Return [x, y] of the center of cell containing provided text 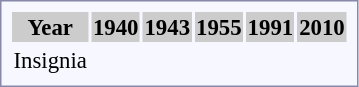
1940 [116, 27]
1955 [220, 27]
Insignia [50, 60]
1991 [270, 27]
2010 [322, 27]
1943 [168, 27]
Year [50, 27]
